Capture the cell that displays the provided text and extract its (X, Y) central coordinate. 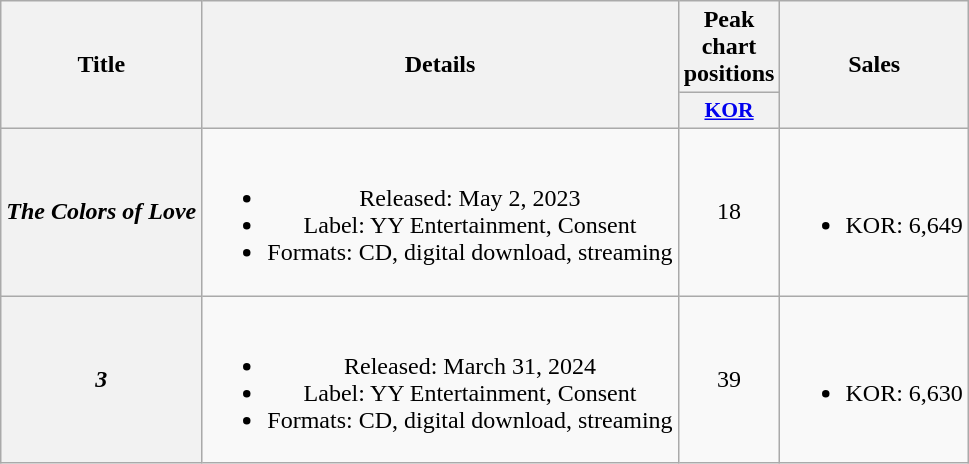
Peak chart positions (729, 47)
Released: May 2, 2023Label: YY Entertainment, ConsentFormats: CD, digital download, streaming (440, 212)
KOR: 6,630 (874, 380)
3 (102, 380)
18 (729, 212)
KOR (729, 111)
KOR: 6,649 (874, 212)
Details (440, 65)
Title (102, 65)
Released: March 31, 2024Label: YY Entertainment, ConsentFormats: CD, digital download, streaming (440, 380)
Sales (874, 65)
39 (729, 380)
The Colors of Love (102, 212)
